Capture the cell that displays the provided text and extract its [x, y] central coordinate. 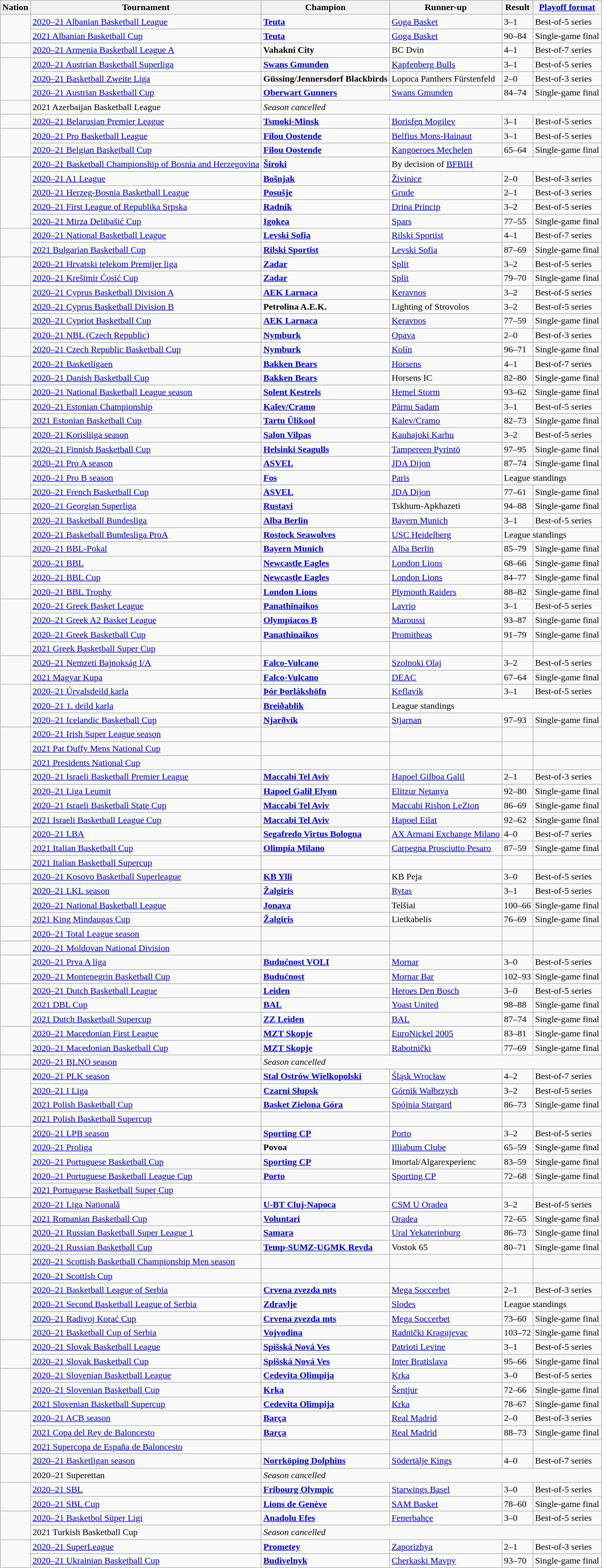
87–69 [518, 250]
Jonava [325, 905]
2020–21 Krešimir Ćosić Cup [146, 278]
Śląsk Wrocław [446, 1076]
2021 King Mindaugas Cup [146, 920]
2020–21 BBL [146, 563]
97–95 [518, 449]
102–93 [518, 976]
2020–21 Scottish Cup [146, 1276]
Heroes Den Bosch [446, 991]
2020–21 NBL (Czech Republic) [146, 335]
U-BT Cluj-Napoca [325, 1204]
92–62 [518, 820]
Plymouth Raiders [446, 592]
2020–21 Prva A liga [146, 962]
Playoff format [567, 7]
2020–21 Korisliiga season [146, 435]
2020–21 Moldovan National Division [146, 948]
Tournament [146, 7]
Hapoel Gilboa Galil [446, 777]
2020–21 Greek Basket League [146, 606]
2020–21 Herzeg-Bosnia Basketball League [146, 193]
77–55 [518, 221]
2020–21 Basketball Zweite Liga [146, 79]
Telšiai [446, 905]
2020–21 Basketball League of Serbia [146, 1290]
Vojvodina [325, 1333]
Elitzur Netanya [446, 791]
2020–21 Cypriot Basketball Cup [146, 321]
Budućnost [325, 976]
Inter Bratislava [446, 1361]
2021 Albanian Basketball Cup [146, 36]
2020–21 SBL [146, 1489]
Široki [325, 164]
2021 Magyar Kupa [146, 677]
Grude [446, 193]
79–70 [518, 278]
2020–21 Czech Republic Basketball Cup [146, 349]
Paris [446, 478]
2020–21 Basketball Bundesliga ProA [146, 535]
88–82 [518, 592]
Zdravlje [325, 1304]
2020–21 Basketball Cup of Serbia [146, 1333]
2020–21 LKL season [146, 891]
82–80 [518, 378]
Norrköping Dolphins [325, 1461]
Fribourg Olympic [325, 1489]
2020–21 SuperLeague [146, 1547]
2021 Greek Basketball Super Cup [146, 649]
2020–21 Pro B season [146, 478]
2020–21 Estonian Championship [146, 406]
2021 Estonian Basketball Cup [146, 421]
90–84 [518, 36]
Olimpia Milano [325, 848]
By decision of BFBIH [495, 164]
2020–21 Portuguese Basketball Cup [146, 1162]
Rytas [446, 891]
KB Ylli [325, 877]
2020–21 Armenia Basketball League A [146, 50]
92–80 [518, 791]
2020–21 Macedonian First League [146, 1033]
2020–21 BBL Trophy [146, 592]
Temp-SUMZ-UGMK Revda [325, 1247]
2021 Slovenian Basketball Supercup [146, 1404]
2020–21 Pro A season [146, 464]
2021 Italian Basketball Supercup [146, 862]
Tampereen Pyrintö [446, 449]
Radnički Kragujevac [446, 1333]
USC Heidelberg [446, 535]
2020–21 Total League season [146, 934]
2020–21 Irish Super League season [146, 734]
Maccabi Rishon LeZion [446, 805]
93–62 [518, 392]
2020–21 Basketball Championship of Bosnia and Herzegovina [146, 164]
2021 Copa del Rey de Baloncesto [146, 1432]
Lighting of Strovolos [446, 307]
2020–21 Radivoj Korać Cup [146, 1318]
84–74 [518, 93]
2020–21 BBL Cup [146, 577]
Cherkaski Mavpy [446, 1561]
78–60 [518, 1504]
2020–21 Slovenian Basketball League [146, 1376]
83–59 [518, 1162]
Czarni Słupsk [325, 1091]
Opava [446, 335]
2020–21 Basketball Bundesliga [146, 520]
Lavrio [446, 606]
Górnik Wałbrzych [446, 1091]
Belfius Mons-Hainaut [446, 136]
Kangoeroes Mechelen [446, 150]
Pärnu Sadam [446, 406]
4–2 [518, 1076]
94–88 [518, 506]
Tskhum-Apkhazeti [446, 506]
2020–21 Mirza Delibašić Cup [146, 221]
Budivelnyk [325, 1561]
2020–21 Ukrainian Basketball Cup [146, 1561]
Güssing/Jennersdorf Blackbirds [325, 79]
87–59 [518, 848]
2021 Polish Basketball Cup [146, 1105]
2020–21 Basketbol Süper Ligi [146, 1518]
Petrolina A.E.K. [325, 307]
2020–21 Finnish Basketball Cup [146, 449]
Hemel Storm [446, 392]
2020–21 PLK season [146, 1076]
77–69 [518, 1048]
DEAC [446, 677]
Spars [446, 221]
2021 Bulgarian Basketball Cup [146, 250]
2021 Dutch Basketball Supercup [146, 1019]
93–70 [518, 1561]
Vostok 65 [446, 1247]
Hapoel Galil Elyon [325, 791]
Stal Ostrów Wielkopolski [325, 1076]
72–66 [518, 1390]
CSM U Oradea [446, 1204]
2021 Polish Basketball Supercup [146, 1119]
2020–21 Portuguese Basketball League Cup [146, 1176]
96–71 [518, 349]
2020–21 LBA [146, 834]
2021 Azerbaijan Basketball League [146, 107]
2020–21 National Basketball League season [146, 392]
2020–21 First League of Republika Srpska [146, 207]
2021 Presidents National Cup [146, 763]
2020–21 ACB season [146, 1418]
Horsens [446, 364]
Budućnost VOLI [325, 962]
Leiden [325, 991]
93–87 [518, 620]
72–65 [518, 1219]
67–64 [518, 677]
Result [518, 7]
Salon Vilpas [325, 435]
Oberwart Gunners [325, 93]
2020–21 Russian Basketball Cup [146, 1247]
78–67 [518, 1404]
Prometey [325, 1547]
65–64 [518, 150]
Breiðablik [325, 706]
2020–21 BLNO season [146, 1062]
Borisfen Mogilev [446, 121]
Šentjur [446, 1390]
Hapoel Eilat [446, 820]
Rabotnički [446, 1048]
KB Peja [446, 877]
86–69 [518, 805]
Drina Princip [446, 207]
Tartu Ülikool [325, 421]
2020–21 Georgian Superliga [146, 506]
2020–21 Greek A2 Basket League [146, 620]
Olympiacos B [325, 620]
2020–21 Dutch Basketball League [146, 991]
2020–21 Russian Basketball Super League 1 [146, 1233]
2021 Turkish Basketball Cup [146, 1532]
2020–21 Greek Basketball Cup [146, 635]
2020–21 SBL Cup [146, 1504]
Vahakni City [325, 50]
2020–21 Cyprus Basketball Division A [146, 292]
2021 Italian Basketball Cup [146, 848]
Nation [15, 7]
91–79 [518, 635]
85–79 [518, 549]
2021 Portuguese Basketball Super Cup [146, 1190]
2020–21 Slovenian Basketball Cup [146, 1390]
Radnik [325, 207]
Champion [325, 7]
2020–21 Kosovo Basketball Superleague [146, 877]
2021 Supercopa de España de Baloncesto [146, 1447]
BC Dvin [446, 50]
65–59 [518, 1148]
2020–21 Slovak Basketball Cup [146, 1361]
Illiabum Clube [446, 1148]
2020–21 Second Basketball League of Serbia [146, 1304]
Segafredo Virtus Bologna [325, 834]
Imortal/Algarexperienc [446, 1162]
Lietkabelis [446, 920]
2021 Israeli Basketball League Cup [146, 820]
Keflavík [446, 692]
Rustavi [325, 506]
Promitheas [446, 635]
2020–21 Icelandic Basketball Cup [146, 720]
2020–21 1. deild karla [146, 706]
Helsinki Seagulls [325, 449]
103–72 [518, 1333]
Spójnia Stargard [446, 1105]
2020–21 Nemzeti Bajnokság I/A [146, 663]
2021 Pat Duffy Mens National Cup [146, 748]
2020–21 Slovak Basketball League [146, 1347]
72–68 [518, 1176]
2020–21 I Liga [146, 1091]
2020–21 Montenegrin Basketball Cup [146, 976]
77–59 [518, 321]
Carpegna Prosciutto Pesaro [446, 848]
2020–21 Basketligaen [146, 364]
98–88 [518, 1005]
84–77 [518, 577]
68–66 [518, 563]
Anadolu Efes [325, 1518]
2020–21 Superettan [146, 1475]
Solent Kestrels [325, 392]
Rostock Seawolves [325, 535]
2020–21 Hrvatski telekom Premijer liga [146, 264]
2020–21 Albanian Basketball League [146, 22]
2020–21 Israeli Basketball State Cup [146, 805]
Kauhajoki Karhu [446, 435]
Bošnjak [325, 179]
2020–21 Austrian Basketball Superliga [146, 64]
SAM Basket [446, 1504]
Starwings Basel [446, 1489]
Voluntari [325, 1219]
Patrioti Levine [446, 1347]
Szolnoki Olaj [446, 663]
Ural Yekaterinburg [446, 1233]
82–73 [518, 421]
73–60 [518, 1318]
ZZ Leiden [325, 1019]
2021 Romanian Basketball Cup [146, 1219]
95–66 [518, 1361]
Mornar [446, 962]
Lopoca Panthers Fürstenfeld [446, 79]
88–73 [518, 1432]
Kapfenberg Bulls [446, 64]
Tsmoki-Minsk [325, 121]
Södertälje Kings [446, 1461]
97–93 [518, 720]
2020–21 Pro Basketball League [146, 136]
2020–21 Proliga [146, 1148]
Stjarnan [446, 720]
AX Armani Exchange Milano [446, 834]
Yoast United [446, 1005]
Horsens IC [446, 378]
2020–21 Úrvalsdeild karla [146, 692]
2020–21 BBL-Pokal [146, 549]
Živinice [446, 179]
2020–21 Israeli Basketball Premier League [146, 777]
Njarðvík [325, 720]
Runner-up [446, 7]
Fos [325, 478]
2020–21 Belgian Basketball Cup [146, 150]
Kolín [446, 349]
2020–21 Liga Națională [146, 1204]
2020–21 A1 League [146, 179]
2020–21 Scottish Basketball Championship Men season [146, 1261]
2020–21 Basketligan season [146, 1461]
Posušje [325, 193]
2021 DBL Cup [146, 1005]
Maroussi [446, 620]
Þór Þorlákshöfn [325, 692]
83–81 [518, 1033]
100–66 [518, 905]
2020–21 Austrian Basketball Cup [146, 93]
2020–21 Macedonian Basketball Cup [146, 1048]
Povoa [325, 1148]
Mornar Bar [446, 976]
2020–21 French Basketball Cup [146, 492]
Samara [325, 1233]
Zaporizhya [446, 1547]
Igokea [325, 221]
Slodes [446, 1304]
80–71 [518, 1247]
2020–21 Belarusian Premier League [146, 121]
EuroNickel 2005 [446, 1033]
2020–21 Cyprus Basketball Division B [146, 307]
2020–21 Liga Leumit [146, 791]
77–61 [518, 492]
2020–21 Danish Basketball Cup [146, 378]
Fenerbahçe [446, 1518]
2020–21 LPB season [146, 1133]
Basket Zielona Góra [325, 1105]
Lions de Genève [325, 1504]
Oradea [446, 1219]
76–69 [518, 920]
